For the text-containing cell, return its midpoint in (x, y) coordinate format. 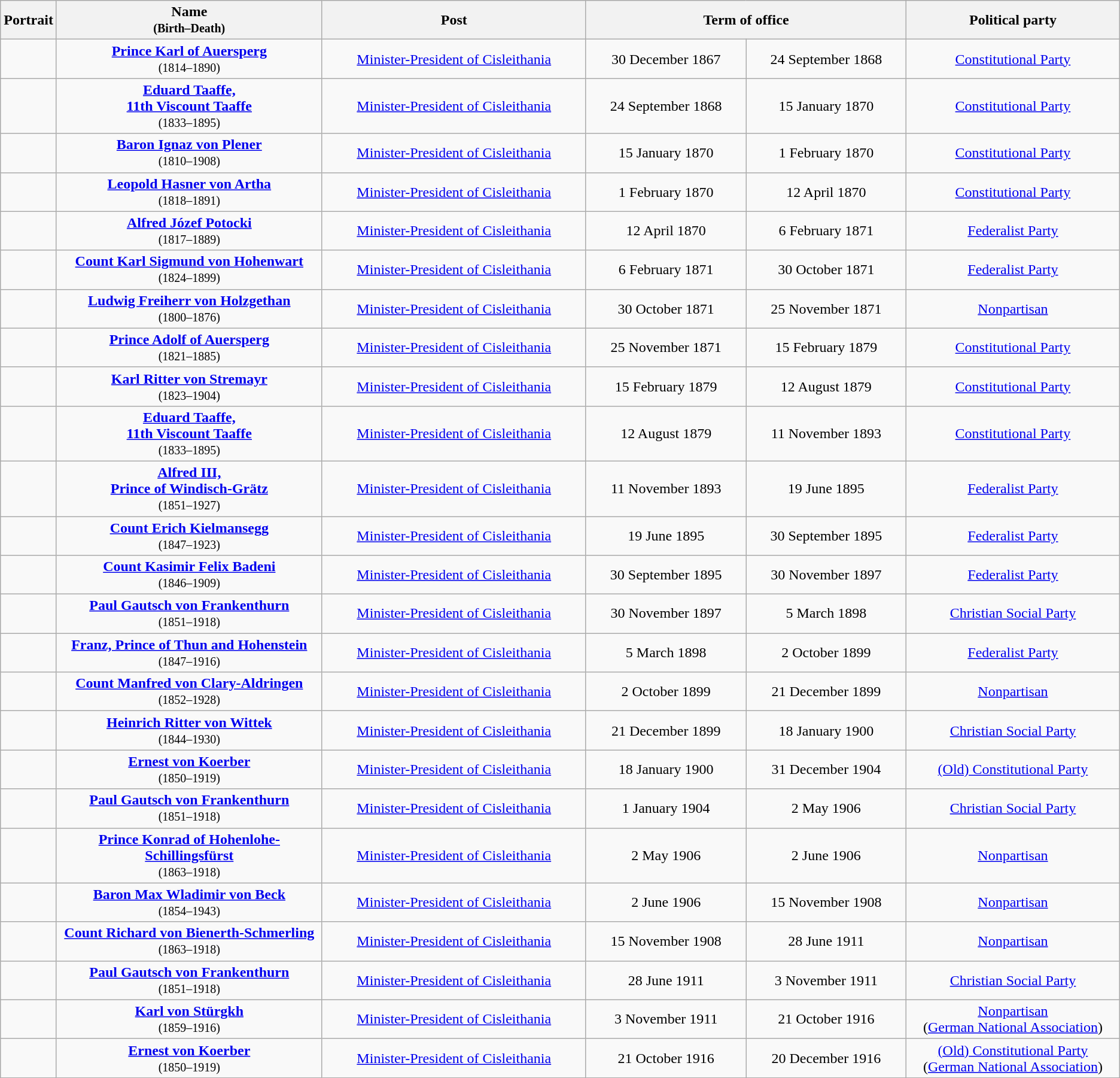
Franz, Prince of Thun and Hohenstein(1847–1916) (189, 652)
Count Richard von Bienerth-Schmerling(1863–1918) (189, 941)
Alfred III,Prince of Windisch-Grätz(1851–1927) (189, 488)
Baron Ignaz von Plener(1810–1908) (189, 153)
Baron Max Wladimir von Beck(1854–1943) (189, 903)
Alfred Józef Potocki(1817–1889) (189, 231)
Nonpartisan(German National Association) (1014, 1019)
Ludwig Freiherr von Holzgethan(1800–1876) (189, 309)
30 December 1867 (666, 59)
Term of office (745, 20)
Count Karl Sigmund von Hohenwart(1824–1899) (189, 269)
Karl von Stürgkh(1859–1916) (189, 1019)
20 December 1916 (826, 1058)
Leopold Hasner von Artha(1818–1891) (189, 192)
Count Manfred von Clary-Aldringen(1852–1928) (189, 692)
1 January 1904 (666, 808)
(Old) Constitutional Party(German National Association) (1014, 1058)
(Old) Constitutional Party (1014, 770)
Prince Karl of Auersperg(1814–1890) (189, 59)
Count Kasimir Felix Badeni(1846–1909) (189, 575)
Prince Konrad of Hohenlohe-Schillingsfürst(1863–1918) (189, 855)
Karl Ritter von Stremayr(1823–1904) (189, 387)
Name(Birth–Death) (189, 20)
Political party (1014, 20)
Count Erich Kielmansegg(1847–1923) (189, 535)
Heinrich Ritter von Wittek(1844–1930) (189, 730)
Prince Adolf of Auersperg(1821–1885) (189, 347)
31 December 1904 (826, 770)
Post (454, 20)
Portrait (29, 20)
